Find where the given text appears and provide that cell's center as [X, Y] coordinate. 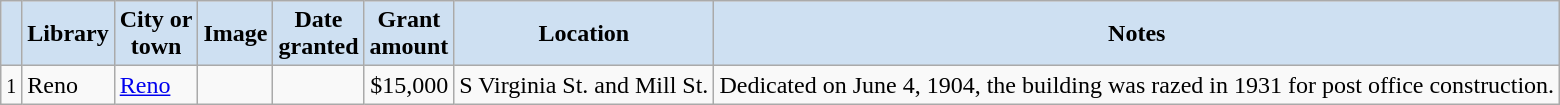
1 [12, 85]
Grantamount [409, 34]
$15,000 [409, 85]
Dedicated on June 4, 1904, the building was razed in 1931 for post office construction. [1137, 85]
S Virginia St. and Mill St. [584, 85]
City ortown [156, 34]
Notes [1137, 34]
Library [68, 34]
Dategranted [318, 34]
Image [236, 34]
Location [584, 34]
